Find where the given text appears and provide that cell's center as (x, y) coordinate. 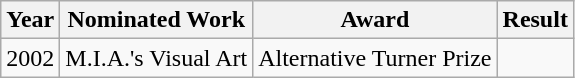
Year (30, 20)
M.I.A.'s Visual Art (156, 58)
Nominated Work (156, 20)
2002 (30, 58)
Alternative Turner Prize (375, 58)
Award (375, 20)
Result (535, 20)
